Return the (X, Y) coordinate for the center point of the cell that contains the specified text.  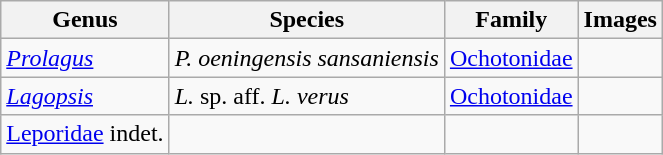
L. sp. aff. L. verus (306, 96)
Species (306, 20)
Genus (85, 20)
Family (511, 20)
Prolagus (85, 58)
Lagopsis (85, 96)
Images (620, 20)
Leporidae indet. (85, 134)
P. oeningensis sansaniensis (306, 58)
